Search for the cell housing the specified text and yield its [X, Y] center coordinate. 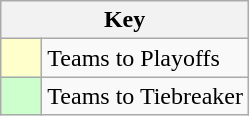
Teams to Tiebreaker [146, 96]
Teams to Playoffs [146, 58]
Key [125, 20]
